Find where the given text appears and provide that cell's center as (X, Y) coordinate. 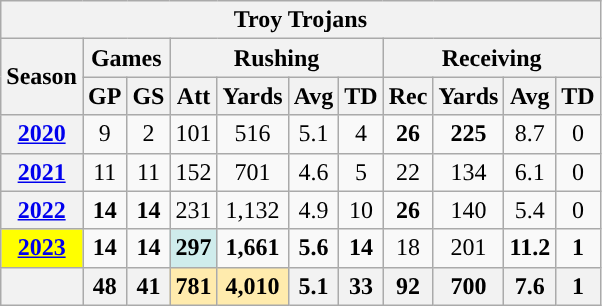
140 (468, 210)
2021 (42, 172)
2 (148, 134)
48 (104, 286)
33 (361, 286)
Games (126, 58)
Rec (408, 96)
5.6 (314, 248)
Att (194, 96)
152 (194, 172)
297 (194, 248)
101 (194, 134)
4.9 (314, 210)
8.7 (530, 134)
18 (408, 248)
Troy Trojans (300, 20)
4.6 (314, 172)
2023 (42, 248)
5.4 (530, 210)
4 (361, 134)
2020 (42, 134)
700 (468, 286)
134 (468, 172)
5 (361, 172)
92 (408, 286)
Season (42, 77)
701 (252, 172)
1,661 (252, 248)
4,010 (252, 286)
Rushing (276, 58)
GP (104, 96)
GS (148, 96)
2022 (42, 210)
1,132 (252, 210)
225 (468, 134)
9 (104, 134)
41 (148, 286)
516 (252, 134)
231 (194, 210)
22 (408, 172)
6.1 (530, 172)
781 (194, 286)
10 (361, 210)
201 (468, 248)
Receiving (492, 58)
7.6 (530, 286)
11.2 (530, 248)
